Pinpoint the cell where the given text exists, returning its (X, Y) midpoint coordinate. 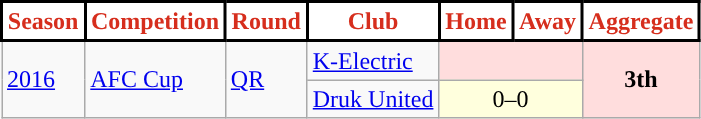
3th (640, 80)
Away (548, 22)
0–0 (510, 99)
Home (476, 22)
Druk United (373, 99)
QR (266, 80)
2016 (44, 80)
AFC Cup (156, 80)
Season (44, 22)
K-Electric (373, 60)
Round (266, 22)
Competition (156, 22)
Aggregate (640, 22)
Club (373, 22)
